Return the (x, y) coordinate for the center point of the cell that contains the specified text.  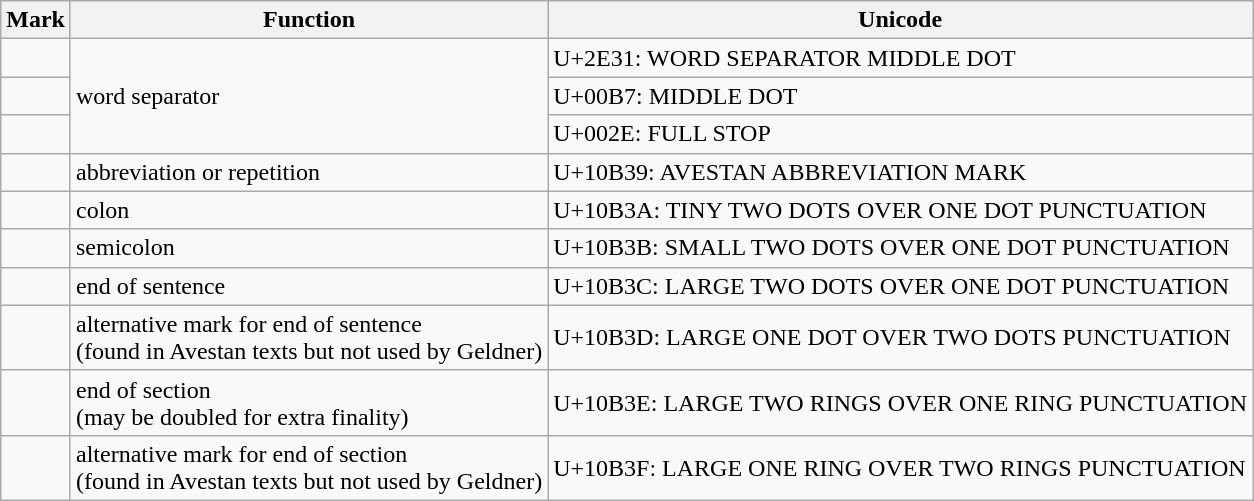
Function (308, 20)
semicolon (308, 248)
Unicode (900, 20)
U+10B3E: LARGE TWO RINGS OVER ONE RING PUNCTUATION (900, 402)
Mark (36, 20)
U+10B39: AVESTAN ABBREVIATION MARK (900, 172)
end of section(may be doubled for extra finality) (308, 402)
colon (308, 210)
alternative mark for end of section(found in Avestan texts but not used by Geldner) (308, 468)
end of sentence (308, 286)
U+002E: FULL STOP (900, 134)
U+10B3A: TINY TWO DOTS OVER ONE DOT PUNCTUATION (900, 210)
word separator (308, 96)
U+10B3F: LARGE ONE RING OVER TWO RINGS PUNCTUATION (900, 468)
U+10B3B: SMALL TWO DOTS OVER ONE DOT PUNCTUATION (900, 248)
alternative mark for end of sentence(found in Avestan texts but not used by Geldner) (308, 338)
U+10B3C: LARGE TWO DOTS OVER ONE DOT PUNCTUATION (900, 286)
U+00B7: MIDDLE DOT (900, 96)
U+10B3D: LARGE ONE DOT OVER TWO DOTS PUNCTUATION (900, 338)
abbreviation or repetition (308, 172)
U+2E31: WORD SEPARATOR MIDDLE DOT (900, 58)
